Return (x, y) of the center of cell containing provided text 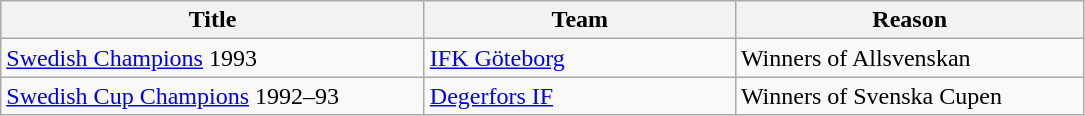
Title (213, 20)
IFK Göteborg (580, 58)
Winners of Svenska Cupen (910, 96)
Team (580, 20)
Degerfors IF (580, 96)
Swedish Champions 1993 (213, 58)
Winners of Allsvenskan (910, 58)
Reason (910, 20)
Swedish Cup Champions 1992–93 (213, 96)
